Search for the cell housing the specified text and yield its (X, Y) center coordinate. 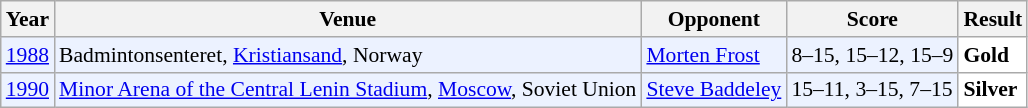
Minor Arena of the Central Lenin Stadium, Moscow, Soviet Union (348, 90)
1990 (28, 90)
Steve Baddeley (714, 90)
Morten Frost (714, 55)
Silver (992, 90)
Result (992, 19)
Year (28, 19)
Venue (348, 19)
Score (872, 19)
Opponent (714, 19)
1988 (28, 55)
Gold (992, 55)
8–15, 15–12, 15–9 (872, 55)
Badmintonsenteret, Kristiansand, Norway (348, 55)
15–11, 3–15, 7–15 (872, 90)
